Detect which cell encompasses the target text, then output its [x, y] center coordinate. 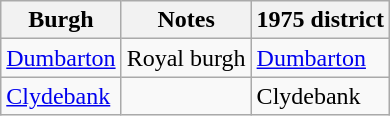
Notes [186, 20]
1975 district [320, 20]
Burgh [61, 20]
Royal burgh [186, 58]
